Capture the cell that displays the provided text and extract its (x, y) central coordinate. 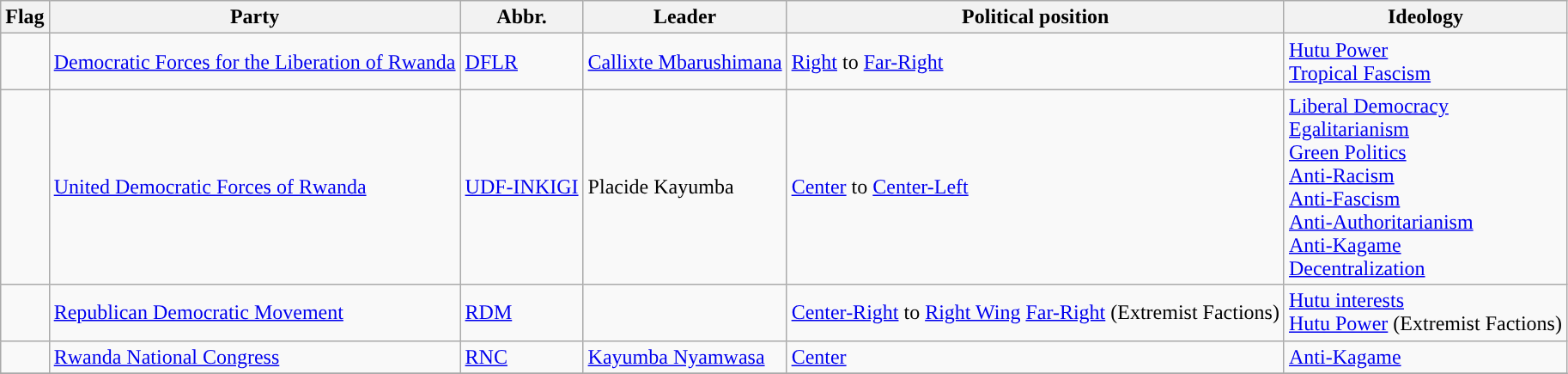
United Democratic Forces of Rwanda (254, 187)
Political position (1036, 17)
Republican Democratic Movement (254, 313)
RDM (522, 313)
Right to Far-Right (1036, 62)
UDF-INKIGI (522, 187)
Party (254, 17)
Anti-Kagame (1425, 357)
Flag (25, 17)
DFLR (522, 62)
Kayumba Nyamwasa (685, 357)
Hutu PowerTropical Fascism (1425, 62)
Leader (685, 17)
Center-Right to Right Wing Far-Right (Extremist Factions) (1036, 313)
Ideology (1425, 17)
Placide Kayumba (685, 187)
Center (1036, 357)
Hutu interestsHutu Power (Extremist Factions) (1425, 313)
RNC (522, 357)
Rwanda National Congress (254, 357)
Center to Center-Left (1036, 187)
Callixte Mbarushimana (685, 62)
Abbr. (522, 17)
Liberal DemocracyEgalitarianismGreen PoliticsAnti-RacismAnti-FascismAnti-AuthoritarianismAnti-KagameDecentralization (1425, 187)
Democratic Forces for the Liberation of Rwanda (254, 62)
